Output the (X, Y) coordinate of the center of the cell containing the given text.  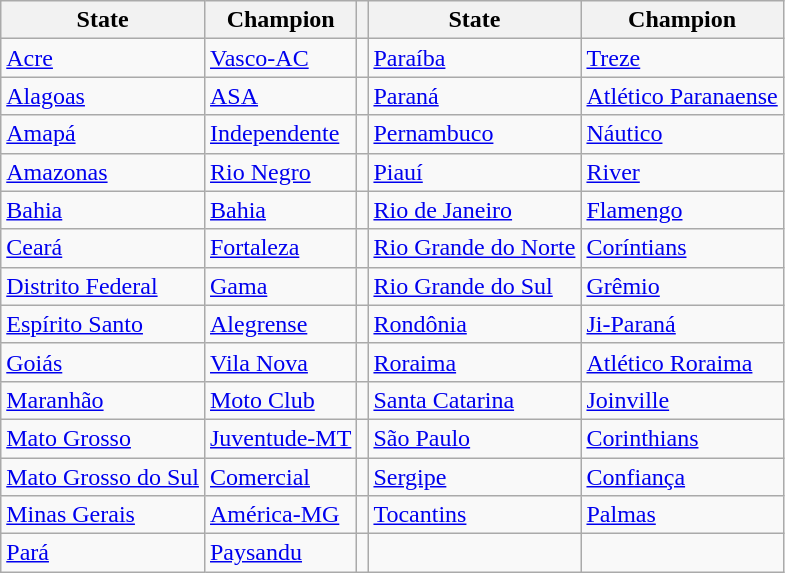
Rio Grande do Sul (474, 286)
Palmas (682, 515)
River (682, 172)
Pará (103, 553)
Moto Club (280, 400)
Coríntians (682, 248)
Tocantins (474, 515)
Atlético Roraima (682, 362)
Mato Grosso do Sul (103, 477)
Gama (280, 286)
América-MG (280, 515)
Piauí (474, 172)
Náutico (682, 134)
Corinthians (682, 438)
Juventude-MT (280, 438)
Sergipe (474, 477)
Grêmio (682, 286)
Rio Grande do Norte (474, 248)
Paysandu (280, 553)
Alagoas (103, 96)
Independente (280, 134)
Vasco-AC (280, 58)
Maranhão (103, 400)
Comercial (280, 477)
ASA (280, 96)
Paraná (474, 96)
Ceará (103, 248)
Joinville (682, 400)
Ji-Paraná (682, 324)
Amazonas (103, 172)
Minas Gerais (103, 515)
São Paulo (474, 438)
Goiás (103, 362)
Acre (103, 58)
Mato Grosso (103, 438)
Paraíba (474, 58)
Espírito Santo (103, 324)
Rio Negro (280, 172)
Rondônia (474, 324)
Flamengo (682, 210)
Fortaleza (280, 248)
Vila Nova (280, 362)
Confiança (682, 477)
Distrito Federal (103, 286)
Santa Catarina (474, 400)
Alegrense (280, 324)
Treze (682, 58)
Amapá (103, 134)
Rio de Janeiro (474, 210)
Atlético Paranaense (682, 96)
Pernambuco (474, 134)
Roraima (474, 362)
